Detect which cell encompasses the target text, then output its (X, Y) center coordinate. 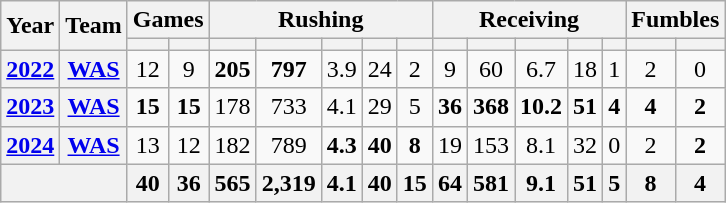
205 (232, 69)
153 (490, 145)
182 (232, 145)
797 (288, 69)
2023 (30, 107)
9.1 (540, 183)
565 (232, 183)
789 (288, 145)
2024 (30, 145)
581 (490, 183)
64 (450, 183)
3.9 (342, 69)
Games (168, 20)
Receiving (528, 20)
Team (94, 26)
Fumbles (676, 20)
29 (380, 107)
2,319 (288, 183)
178 (232, 107)
19 (450, 145)
Rushing (320, 20)
60 (490, 69)
8.1 (540, 145)
13 (148, 145)
24 (380, 69)
18 (586, 69)
368 (490, 107)
6.7 (540, 69)
4.3 (342, 145)
10.2 (540, 107)
733 (288, 107)
1 (614, 69)
32 (586, 145)
2022 (30, 69)
Year (30, 26)
